Pinpoint the cell where the given text exists, returning its (x, y) midpoint coordinate. 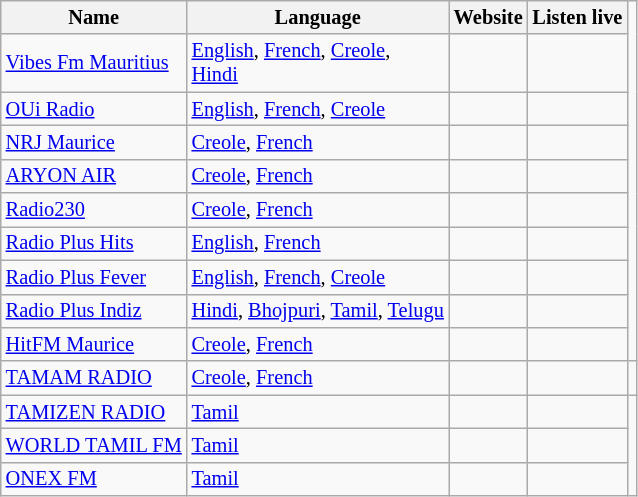
TAMAM RADIO (94, 378)
WORLD TAMIL FM (94, 445)
Language (318, 17)
Listen live (578, 17)
ARYON AIR (94, 176)
Radio Plus Indiz (94, 311)
Website (488, 17)
Radio Plus Hits (94, 243)
English, French (318, 243)
TAMIZEN RADIO (94, 412)
Name (94, 17)
HitFM Maurice (94, 344)
Vibes Fm Mauritius (94, 63)
OUi Radio (94, 109)
ONEX FM (94, 479)
Radio Plus Fever (94, 277)
English, French, Creole,Hindi (318, 63)
NRJ Maurice (94, 142)
Radio230 (94, 210)
Hindi, Bhojpuri, Tamil, Telugu (318, 311)
